Return [x, y] of the center of cell containing provided text 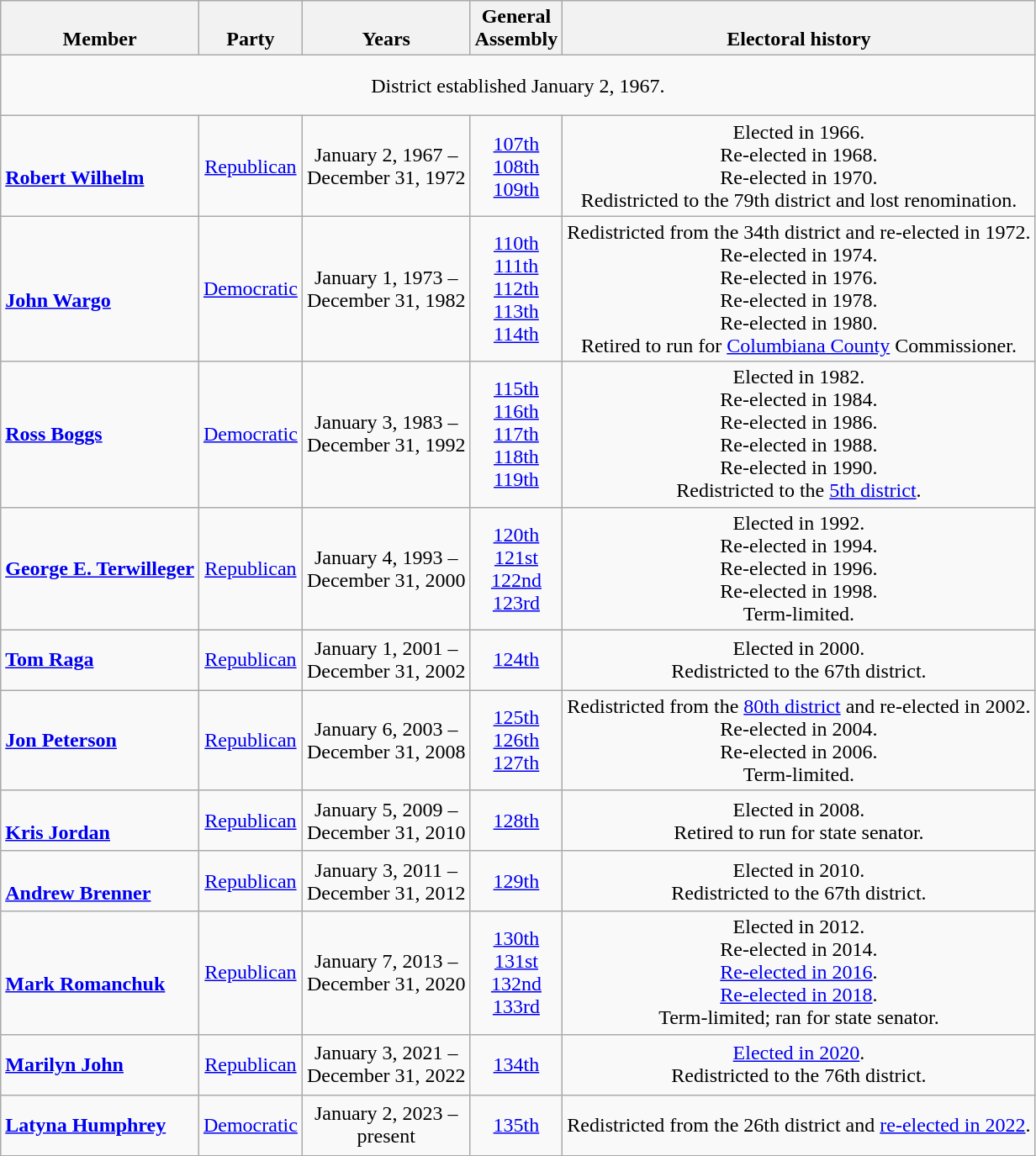
Tom Raga [100, 660]
Elected in 1966.Re-elected in 1968.Re-elected in 1970.Redistricted to the 79th district and lost renomination. [799, 166]
January 3, 2021 –December 31, 2022 [386, 1064]
134th [516, 1064]
Elected in 2000.Redistricted to the 67th district. [799, 660]
115th116th117th118th119th [516, 434]
Marilyn John [100, 1064]
135th [516, 1125]
129th [516, 881]
Jon Peterson [100, 740]
120th121st122nd123rd [516, 568]
Electoral history [799, 29]
Andrew Brenner [100, 881]
GeneralAssembly [516, 29]
January 5, 2009 –December 31, 2010 [386, 821]
Redistricted from the 80th district and re-elected in 2002.Re-elected in 2004.Re-elected in 2006.Term-limited. [799, 740]
January 1, 2001 –December 31, 2002 [386, 660]
Mark Romanchuk [100, 973]
District established January 2, 1967. [518, 86]
110th111th112th113th114th [516, 289]
January 3, 1983 –December 31, 1992 [386, 434]
125th126th127th [516, 740]
Elected in 2020.Redistricted to the 76th district. [799, 1064]
January 4, 1993 –December 31, 2000 [386, 568]
George E. Terwilleger [100, 568]
January 7, 2013 –December 31, 2020 [386, 973]
January 2, 1967 –December 31, 1972 [386, 166]
Ross Boggs [100, 434]
Years [386, 29]
Elected in 2008.Retired to run for state senator. [799, 821]
Kris Jordan [100, 821]
128th [516, 821]
107th108th109th [516, 166]
Latyna Humphrey [100, 1125]
124th [516, 660]
Robert Wilhelm [100, 166]
130th131st132nd133rd [516, 973]
January 2, 2023 –present [386, 1125]
Elected in 2010.Redistricted to the 67th district. [799, 881]
January 6, 2003 –December 31, 2008 [386, 740]
Elected in 1992.Re-elected in 1994.Re-elected in 1996.Re-elected in 1998.Term-limited. [799, 568]
Redistricted from the 26th district and re-elected in 2022. [799, 1125]
Party [251, 29]
Elected in 1982.Re-elected in 1984.Re-elected in 1986.Re-elected in 1988.Re-elected in 1990.Redistricted to the 5th district. [799, 434]
John Wargo [100, 289]
January 1, 1973 –December 31, 1982 [386, 289]
January 3, 2011 –December 31, 2012 [386, 881]
Member [100, 29]
Elected in 2012.Re-elected in 2014.Re-elected in 2016.Re-elected in 2018.Term-limited; ran for state senator. [799, 973]
